Extract the [X, Y] coordinate from the center of the cell holding the provided text.  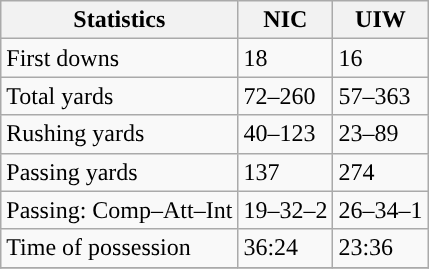
274 [380, 172]
Rushing yards [120, 134]
First downs [120, 58]
Statistics [120, 20]
23–89 [380, 134]
Passing: Comp–Att–Int [120, 210]
Passing yards [120, 172]
UIW [380, 20]
NIC [286, 20]
Total yards [120, 96]
72–260 [286, 96]
137 [286, 172]
40–123 [286, 134]
57–363 [380, 96]
36:24 [286, 248]
26–34–1 [380, 210]
18 [286, 58]
16 [380, 58]
Time of possession [120, 248]
19–32–2 [286, 210]
23:36 [380, 248]
